From the cell containing the given text, extract its center point as (x, y) coordinate. 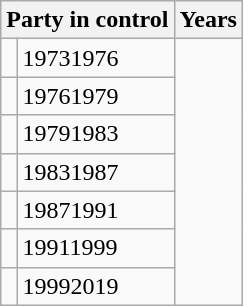
Party in control (88, 20)
19871991 (96, 210)
19831987 (96, 172)
Years (208, 20)
19791983 (96, 134)
19761979 (96, 96)
19731976 (96, 58)
19911999 (96, 248)
19992019 (96, 286)
